Return (X, Y) of the center of cell containing provided text 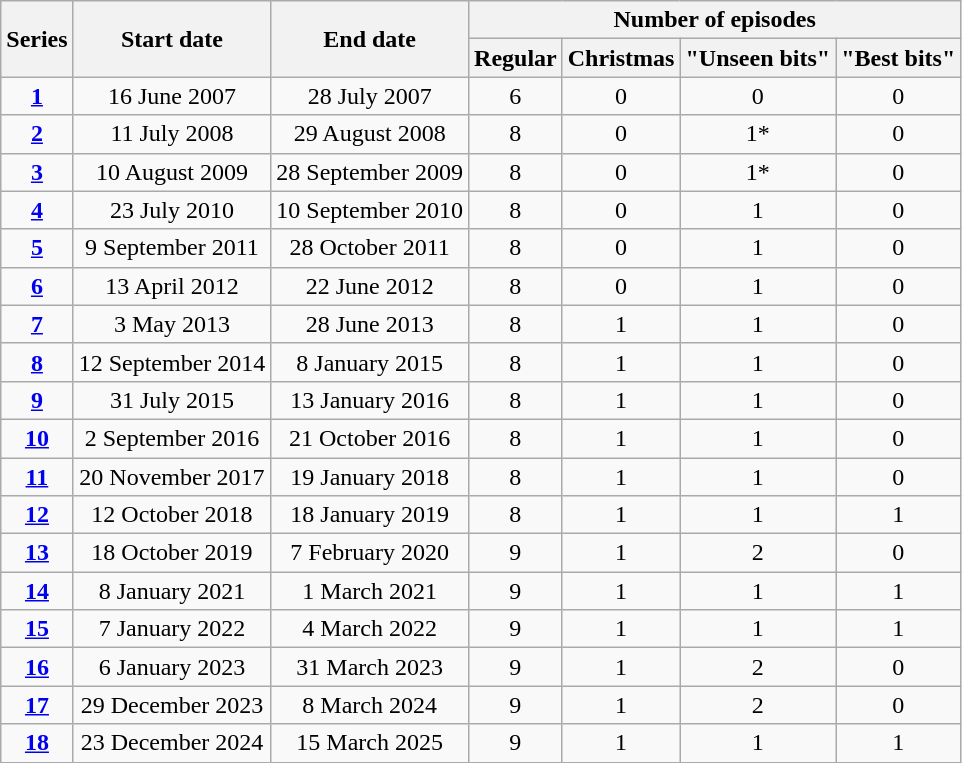
28 July 2007 (370, 96)
10 September 2010 (370, 210)
21 October 2016 (370, 438)
28 October 2011 (370, 248)
4 March 2022 (370, 629)
17 (37, 705)
6 January 2023 (172, 667)
4 (37, 210)
Regular (516, 58)
Series (37, 39)
20 November 2017 (172, 477)
12 (37, 515)
15 March 2025 (370, 743)
22 June 2012 (370, 286)
8 March 2024 (370, 705)
18 January 2019 (370, 515)
2 September 2016 (172, 438)
1 March 2021 (370, 591)
14 (37, 591)
9 September 2011 (172, 248)
19 January 2018 (370, 477)
29 August 2008 (370, 134)
23 July 2010 (172, 210)
7 (37, 324)
11 (37, 477)
"Best bits" (898, 58)
End date (370, 39)
8 January 2021 (172, 591)
31 July 2015 (172, 400)
29 December 2023 (172, 705)
"Unseen bits" (758, 58)
18 (37, 743)
13 (37, 553)
7 January 2022 (172, 629)
28 June 2013 (370, 324)
8 January 2015 (370, 362)
23 December 2024 (172, 743)
10 August 2009 (172, 172)
11 July 2008 (172, 134)
Start date (172, 39)
Number of episodes (715, 20)
7 February 2020 (370, 553)
10 (37, 438)
5 (37, 248)
3 (37, 172)
Christmas (621, 58)
3 May 2013 (172, 324)
31 March 2023 (370, 667)
15 (37, 629)
13 January 2016 (370, 400)
16 June 2007 (172, 96)
18 October 2019 (172, 553)
28 September 2009 (370, 172)
13 April 2012 (172, 286)
16 (37, 667)
12 October 2018 (172, 515)
12 September 2014 (172, 362)
